Scan for the cell matching the given text and deliver its [x, y] coordinate at center. 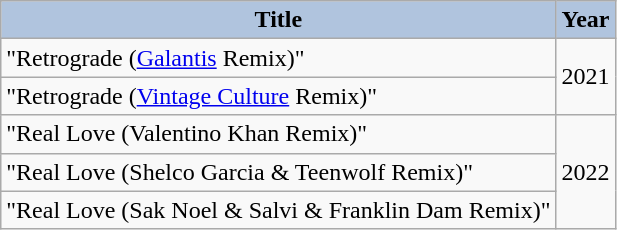
2021 [586, 77]
"Retrograde (Galantis Remix)" [278, 58]
"Real Love (Sak Noel & Salvi & Franklin Dam Remix)" [278, 210]
"Retrograde (Vintage Culture Remix)" [278, 96]
"Real Love (Valentino Khan Remix)" [278, 134]
Title [278, 20]
Year [586, 20]
"Real Love (Shelco Garcia & Teenwolf Remix)" [278, 172]
2022 [586, 172]
